Find where the given text appears and provide that cell's center as (x, y) coordinate. 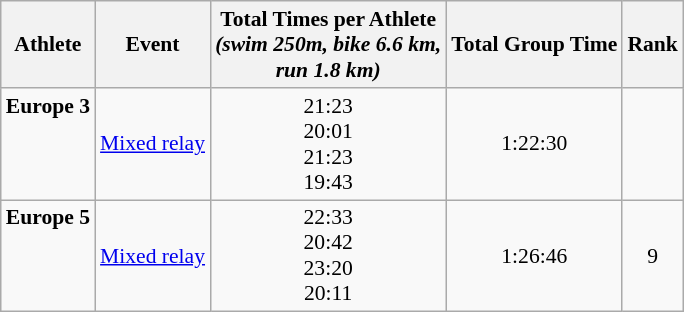
9 (652, 256)
Athlete (48, 44)
1:26:46 (534, 256)
22:3320:4223:2020:11 (328, 256)
1:22:30 (534, 144)
Europe 5 (48, 256)
Rank (652, 44)
21:2320:0121:2319:43 (328, 144)
Total Times per Athlete (swim 250m, bike 6.6 km, run 1.8 km) (328, 44)
Total Group Time (534, 44)
Europe 3 (48, 144)
Event (152, 44)
